Find where the given text appears and provide that cell's center as [x, y] coordinate. 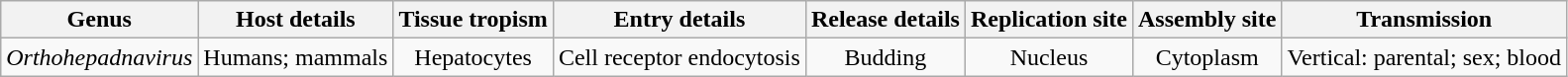
Replication site [1048, 20]
Cell receptor endocytosis [679, 57]
Release details [886, 20]
Humans; mammals [295, 57]
Nucleus [1048, 57]
Vertical: parental; sex; blood [1424, 57]
Host details [295, 20]
Tissue tropism [473, 20]
Transmission [1424, 20]
Hepatocytes [473, 57]
Entry details [679, 20]
Cytoplasm [1206, 57]
Genus [99, 20]
Orthohepadnavirus [99, 57]
Assembly site [1206, 20]
Budding [886, 57]
